Provide the (X, Y) coordinate of the cell's center where the given text is located.  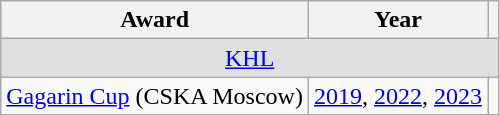
Award (155, 20)
Gagarin Cup (CSKA Moscow) (155, 96)
KHL (250, 58)
2019, 2022, 2023 (398, 96)
Year (398, 20)
